Determine the (X, Y) coordinate at the center of the cell enclosing the given text.  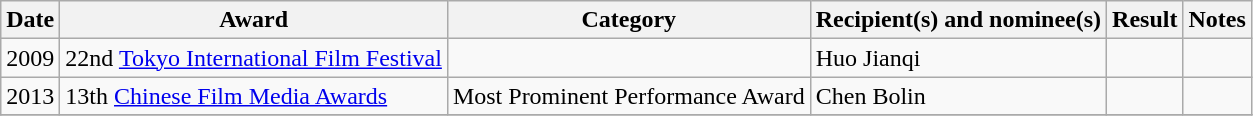
Chen Bolin (958, 96)
Notes (1217, 20)
Recipient(s) and nominee(s) (958, 20)
13th Chinese Film Media Awards (254, 96)
Award (254, 20)
2013 (30, 96)
Date (30, 20)
2009 (30, 58)
Category (628, 20)
22nd Tokyo International Film Festival (254, 58)
Huo Jianqi (958, 58)
Result (1145, 20)
Most Prominent Performance Award (628, 96)
